Find where the given text appears and provide that cell's center as (X, Y) coordinate. 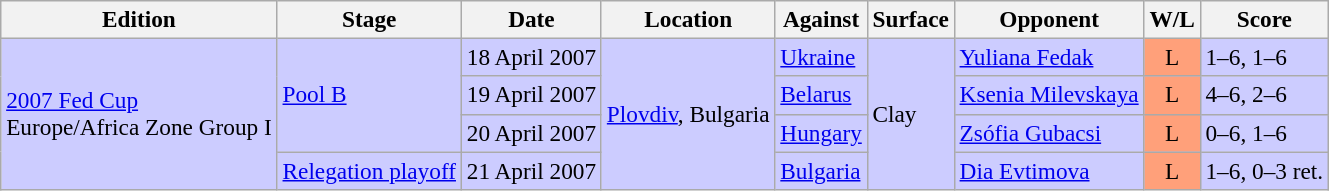
18 April 2007 (531, 57)
2007 Fed Cup Europe/Africa Zone Group I (139, 114)
Yuliana Fedak (1049, 57)
Pool B (369, 94)
Against (821, 19)
Dia Evtimova (1049, 170)
Bulgaria (821, 170)
Zsófia Gubacsi (1049, 133)
Score (1264, 19)
Ksenia Milevskaya (1049, 95)
Surface (910, 19)
Opponent (1049, 19)
4–6, 2–6 (1264, 95)
Belarus (821, 95)
Location (688, 19)
19 April 2007 (531, 95)
21 April 2007 (531, 170)
Edition (139, 19)
Plovdiv, Bulgaria (688, 114)
20 April 2007 (531, 133)
0–6, 1–6 (1264, 133)
W/L (1172, 19)
Stage (369, 19)
Relegation playoff (369, 170)
1–6, 1–6 (1264, 57)
Hungary (821, 133)
Clay (910, 114)
1–6, 0–3 ret. (1264, 170)
Date (531, 19)
Ukraine (821, 57)
